Search for the cell housing the specified text and yield its [x, y] center coordinate. 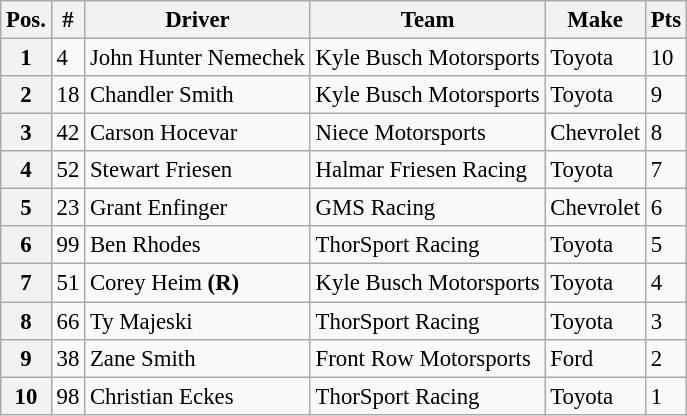
Carson Hocevar [198, 133]
42 [68, 133]
98 [68, 396]
Zane Smith [198, 358]
Driver [198, 20]
Niece Motorsports [428, 133]
John Hunter Nemechek [198, 58]
52 [68, 170]
51 [68, 283]
Team [428, 20]
Ford [595, 358]
66 [68, 321]
Chandler Smith [198, 95]
Pts [666, 20]
Ben Rhodes [198, 245]
# [68, 20]
Ty Majeski [198, 321]
Corey Heim (R) [198, 283]
GMS Racing [428, 208]
18 [68, 95]
38 [68, 358]
99 [68, 245]
Halmar Friesen Racing [428, 170]
Stewart Friesen [198, 170]
23 [68, 208]
Front Row Motorsports [428, 358]
Christian Eckes [198, 396]
Pos. [26, 20]
Make [595, 20]
Grant Enfinger [198, 208]
